Return the [X, Y] coordinate for the center point of the cell that contains the specified text.  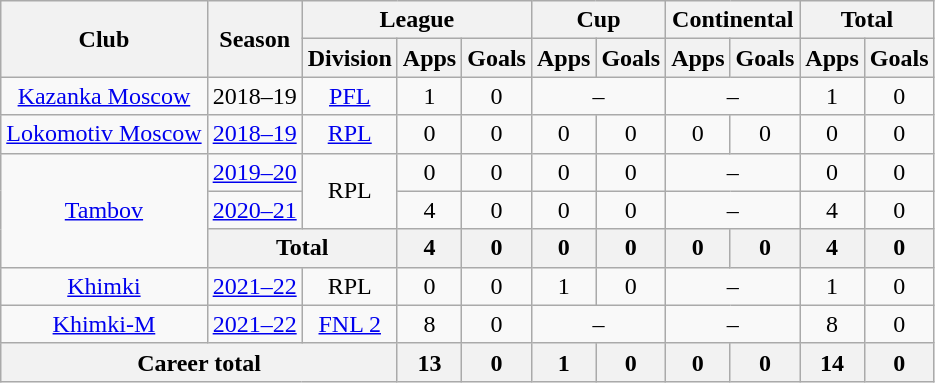
2019–20 [254, 172]
Lokomotiv Moscow [104, 134]
Khimki [104, 286]
14 [832, 362]
Division [350, 58]
PFL [350, 96]
Club [104, 39]
2020–21 [254, 210]
Cup [598, 20]
Season [254, 39]
Kazanka Moscow [104, 96]
FNL 2 [350, 324]
13 [429, 362]
Khimki-M [104, 324]
Continental [733, 20]
Career total [200, 362]
League [416, 20]
Tambov [104, 210]
